Output the (X, Y) coordinate of the center of the cell containing the given text.  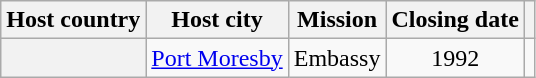
Host country (74, 20)
1992 (455, 58)
Port Moresby (217, 58)
Embassy (337, 58)
Mission (337, 20)
Host city (217, 20)
Closing date (455, 20)
